Capture the cell that displays the provided text and extract its [X, Y] central coordinate. 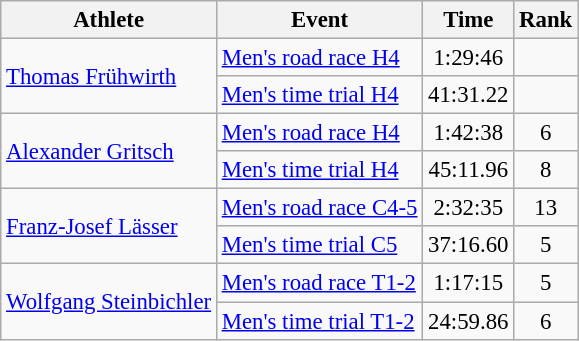
Men's time trial T1-2 [319, 321]
1:29:46 [468, 58]
Thomas Frühwirth [109, 76]
1:17:15 [468, 283]
45:11.96 [468, 170]
41:31.22 [468, 95]
Men's road race T1-2 [319, 283]
2:32:35 [468, 208]
Alexander Gritsch [109, 152]
Wolfgang Steinbichler [109, 302]
Athlete [109, 20]
13 [546, 208]
Franz-Josef Lässer [109, 226]
Rank [546, 20]
Time [468, 20]
Event [319, 20]
1:42:38 [468, 133]
Men's time trial C5 [319, 245]
24:59.86 [468, 321]
Men's road race C4-5 [319, 208]
37:16.60 [468, 245]
8 [546, 170]
